Provide the [x, y] coordinate of the cell's center where the given text is located.  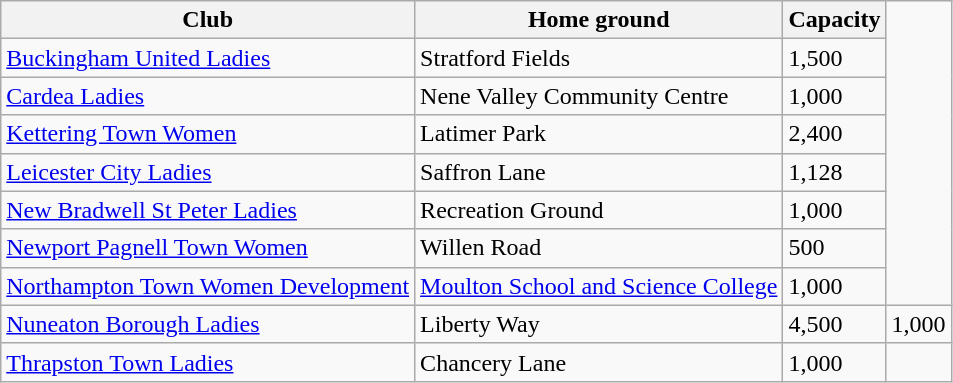
1,128 [834, 172]
Willen Road [599, 248]
Moulton School and Science College [599, 286]
New Bradwell St Peter Ladies [208, 210]
Cardea Ladies [208, 96]
Liberty Way [599, 324]
Stratford Fields [599, 58]
Leicester City Ladies [208, 172]
Home ground [599, 20]
Kettering Town Women [208, 134]
Thrapston Town Ladies [208, 362]
Nuneaton Borough Ladies [208, 324]
Saffron Lane [599, 172]
500 [834, 248]
Recreation Ground [599, 210]
Chancery Lane [599, 362]
Nene Valley Community Centre [599, 96]
2,400 [834, 134]
Latimer Park [599, 134]
Buckingham United Ladies [208, 58]
4,500 [834, 324]
Newport Pagnell Town Women [208, 248]
Capacity [834, 20]
Northampton Town Women Development [208, 286]
Club [208, 20]
1,500 [834, 58]
